Capture the cell that displays the provided text and extract its [X, Y] central coordinate. 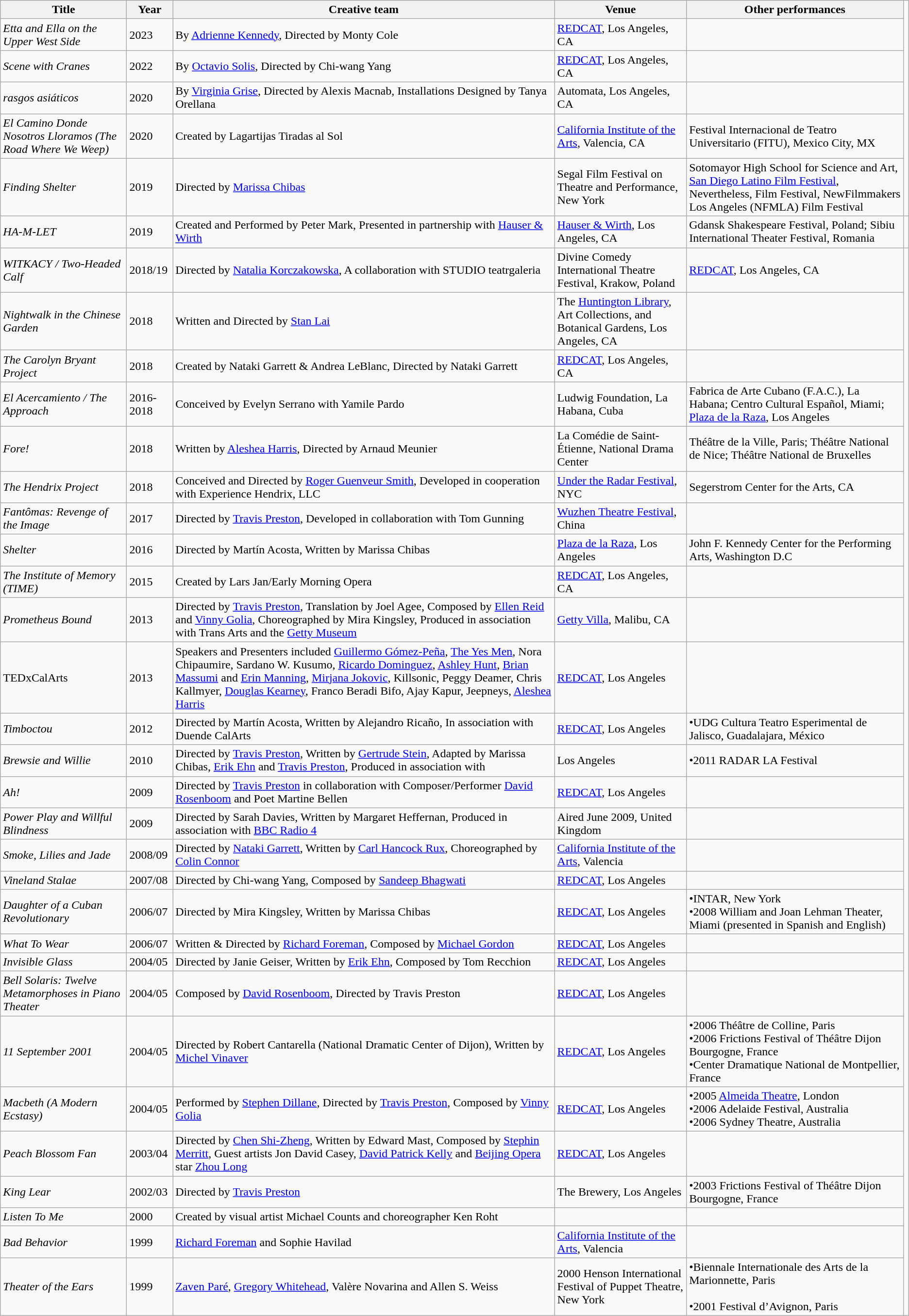
The Hendrix Project [64, 486]
2016-2018 [150, 404]
Created and Performed by Peter Mark, Presented in partnership with Hauser & Wirth [364, 232]
2012 [150, 729]
By Octavio Solis, Directed by Chi-wang Yang [364, 66]
Etta and Ella on the Upper West Side [64, 35]
11 September 2001 [64, 1051]
El Acercamiento / The Approach [64, 404]
The Institute of Memory (TIME) [64, 582]
El Camino Donde Nosotros Lloramos (The Road Where We Weep) [64, 136]
2017 [150, 518]
The Carolyn Bryant Project [64, 366]
2010 [150, 760]
Richard Foreman and Sophie Havilad [364, 1242]
Directed by Mira Kingsley, Written by Marissa Chibas [364, 912]
Timboctou [64, 729]
Segal Film Festival on Theatre and Performance, New York [621, 187]
Théâtre de la Ville, Paris; Théâtre National de Nice; Théâtre National de Bruxelles [795, 449]
Created by Nataki Garrett & Andrea LeBlanc, Directed by Nataki Garrett [364, 366]
Listen To Me [64, 1217]
Getty Villa, Malibu, CA [621, 620]
Brewsie and Willie [64, 760]
Peach Blossom Fan [64, 1154]
Created by Lars Jan/Early Morning Opera [364, 582]
Year [150, 10]
•2005 Almeida Theatre, London•2006 Adelaide Festival, Australia •2006 Sydney Theatre, Australia [795, 1109]
Directed by Travis Preston, Developed in collaboration with Tom Gunning [364, 518]
King Lear [64, 1192]
Fore! [64, 449]
Directed by Travis Preston in collaboration with Composer/Performer David Rosenboom and Poet Martine Bellen [364, 792]
Directed by Nataki Garrett, Written by Carl Hancock Rux, Choreographed by Colin Connor [364, 855]
The Brewery, Los Angeles [621, 1192]
By Adrienne Kennedy, Directed by Monty Cole [364, 35]
2008/09 [150, 855]
Bad Behavior [64, 1242]
Conceived by Evelyn Serrano with Yamile Pardo [364, 404]
Scene with Cranes [64, 66]
Creative team [364, 10]
La Comédie de Saint-Étienne, National Drama Center [621, 449]
•2003 Frictions Festival of Théâtre Dijon Bourgogne, France [795, 1192]
Directed by Janie Geiser, Written by Erik Ehn, Composed by Tom Recchion [364, 962]
2015 [150, 582]
Zaven Paré, Gregory Whitehead, Valère Novarina and Allen S. Weiss [364, 1286]
Directed by Martín Acosta, Written by Alejandro Ricaño, In association with Duende CalArts [364, 729]
Smoke, Lilies and Jade [64, 855]
Directed by Natalia Korczakowska, A collaboration with STUDIO teatrgaleria [364, 270]
HA-M-LET [64, 232]
Other performances [795, 10]
Ah! [64, 792]
Divine Comedy International Theatre Festival, Krakow, Poland [621, 270]
John F. Kennedy Center for the Performing Arts, Washington D.C [795, 550]
Theater of the Ears [64, 1286]
Venue [621, 10]
2018/19 [150, 270]
•2011 RADAR LA Festival [795, 760]
TEDxCalArts [64, 678]
California Institute of the Arts, Valencia, CA [621, 136]
2007/08 [150, 880]
By Virginia Grise, Directed by Alexis Macnab, Installations Designed by Tanya Orellana [364, 98]
Directed by Travis Preston, Written by Gertrude Stein, Adapted by Marissa Chibas, Erik Ehn and Travis Preston, Produced in association with [364, 760]
Under the Radar Festival, NYC [621, 486]
Invisible Glass [64, 962]
Macbeth (A Modern Ecstasy) [64, 1109]
•INTAR, New York•2008 William and Joan Lehman Theater, Miami (presented in Spanish and English) [795, 912]
•UDG Cultura Teatro Esperimental de Jalisco, Guadalajara, México [795, 729]
Los Angeles [621, 760]
Created by Lagartijas Tiradas al Sol [364, 136]
Ludwig Foundation, La Habana, Cuba [621, 404]
Fantômas: Revenge of the Image [64, 518]
Composed by David Rosenboom, Directed by Travis Preston [364, 993]
Written & Directed by Richard Foreman, Composed by Michael Gordon [364, 943]
Shelter [64, 550]
Directed by Travis Preston [364, 1192]
Created by visual artist Michael Counts and choreographer Ken Roht [364, 1217]
Nightwalk in the Chinese Garden [64, 321]
2000 Henson International Festival of Puppet Theatre, New York [621, 1286]
Directed by Robert Cantarella (National Dramatic Center of Dijon), Written by Michel Vinaver [364, 1051]
Segerstrom Center for the Arts, CA [795, 486]
Gdansk Shakespeare Festival, Poland; Sibiu International Theater Festival, Romania [795, 232]
What To Wear [64, 943]
2003/04 [150, 1154]
Hauser & Wirth, Los Angeles, CA [621, 232]
2002/03 [150, 1192]
Title [64, 10]
2016 [150, 550]
Power Play and Willful Blindness [64, 823]
Finding Shelter [64, 187]
Automata, Los Angeles, CA [621, 98]
Directed by Sarah Davies, Written by Margaret Heffernan, Produced in association with BBC Radio 4 [364, 823]
Conceived and Directed by Roger Guenveur Smith, Developed in cooperation with Experience Hendrix, LLC [364, 486]
WITKACY / Two-Headed Calf [64, 270]
Bell Solaris: Twelve Metamorphoses in Piano Theater [64, 993]
Written by Aleshea Harris, Directed by Arnaud Meunier [364, 449]
Aired June 2009, United Kingdom [621, 823]
2000 [150, 1217]
rasgos asiáticos [64, 98]
2023 [150, 35]
Plaza de la Raza, Los Angeles [621, 550]
•2006 Théâtre de Colline, Paris•2006 Frictions Festival of Théâtre Dijon Bourgogne, France •Center Dramatique National de Montpellier, France [795, 1051]
Performed by Stephen Dillane, Directed by Travis Preston, Composed by Vinny Golia [364, 1109]
Wuzhen Theatre Festival, China [621, 518]
2022 [150, 66]
•Biennale Internationale des Arts de la Marionnette, Paris •2001 Festival d’Avignon, Paris [795, 1286]
The Huntington Library, Art Collections, and Botanical Gardens, Los Angeles, CA [621, 321]
Vineland Stalae [64, 880]
Directed by Martín Acosta, Written by Marissa Chibas [364, 550]
Fabrica de Arte Cubano (F.A.C.), La Habana; Centro Cultural Español, Miami; Plaza de la Raza, Los Angeles [795, 404]
Daughter of a Cuban Revolutionary [64, 912]
Directed by Chi-wang Yang, Composed by Sandeep Bhagwati [364, 880]
Written and Directed by Stan Lai [364, 321]
Festival Internacional de Teatro Universitario (FITU), Mexico City, MX [795, 136]
Directed by Marissa Chibas [364, 187]
Prometheus Bound [64, 620]
